Pinpoint the cell where the given text exists, returning its (X, Y) midpoint coordinate. 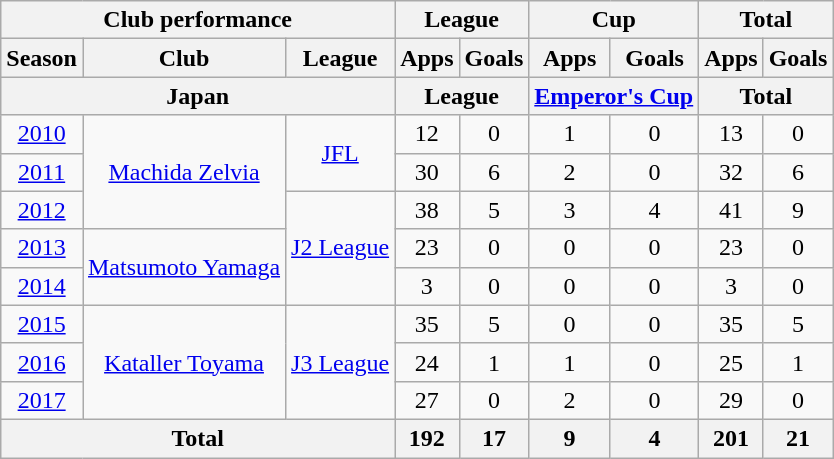
17 (494, 438)
30 (427, 172)
J2 League (340, 248)
2011 (42, 172)
25 (731, 362)
2010 (42, 134)
2017 (42, 400)
Club performance (198, 20)
12 (427, 134)
Japan (198, 96)
Club (184, 58)
21 (798, 438)
JFL (340, 153)
2016 (42, 362)
29 (731, 400)
2014 (42, 286)
J3 League (340, 362)
2012 (42, 210)
38 (427, 210)
Matsumoto Yamaga (184, 267)
Cup (614, 20)
41 (731, 210)
Emperor's Cup (614, 96)
13 (731, 134)
27 (427, 400)
192 (427, 438)
Kataller Toyama (184, 362)
Season (42, 58)
32 (731, 172)
2013 (42, 248)
24 (427, 362)
2015 (42, 324)
201 (731, 438)
Machida Zelvia (184, 172)
